Pinpoint the cell where the given text exists, returning its (X, Y) midpoint coordinate. 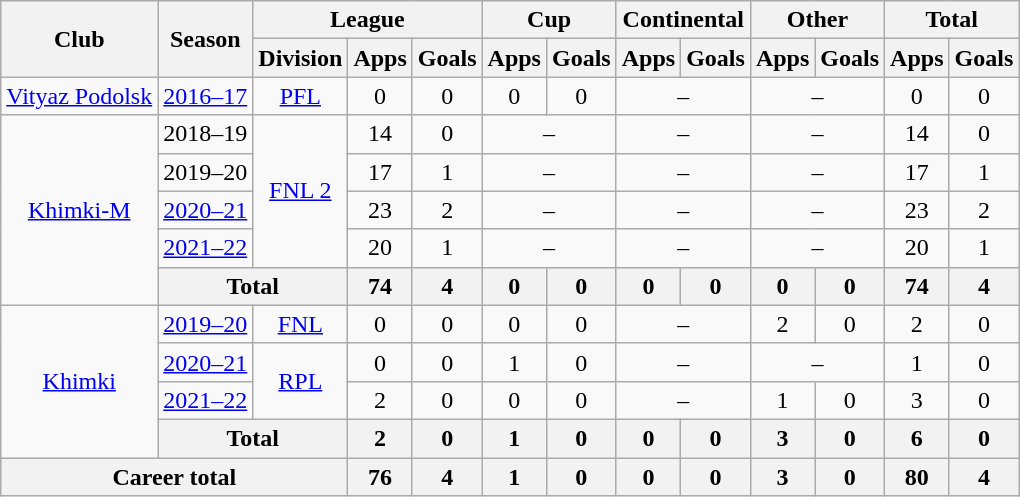
League (368, 20)
Career total (174, 477)
Khimki (80, 381)
2018–19 (206, 134)
Season (206, 39)
80 (917, 477)
Continental (683, 20)
Vityaz Podolsk (80, 96)
Club (80, 39)
Division (300, 58)
Other (817, 20)
6 (917, 438)
2016–17 (206, 96)
FNL 2 (300, 191)
76 (380, 477)
Cup (549, 20)
RPL (300, 381)
Khimki-M (80, 210)
PFL (300, 96)
FNL (300, 324)
